From the cell containing the given text, extract its center point as (x, y) coordinate. 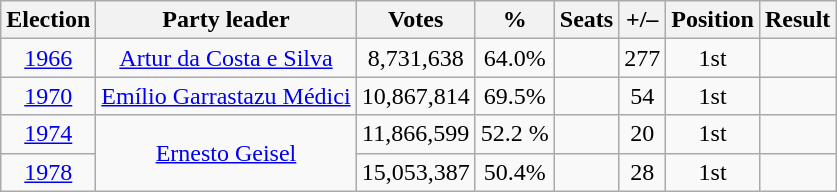
277 (642, 58)
+/– (642, 20)
Seats (586, 20)
Result (797, 20)
Position (713, 20)
64.0% (514, 58)
69.5% (514, 96)
15,053,387 (416, 172)
Artur da Costa e Silva (226, 58)
50.4% (514, 172)
Ernesto Geisel (226, 153)
20 (642, 134)
1966 (48, 58)
Emílio Garrastazu Médici (226, 96)
52.2 % (514, 134)
28 (642, 172)
Votes (416, 20)
% (514, 20)
1974 (48, 134)
1970 (48, 96)
10,867,814 (416, 96)
8,731,638 (416, 58)
Election (48, 20)
54 (642, 96)
11,866,599 (416, 134)
1978 (48, 172)
Party leader (226, 20)
